Identify which cell holds the provided text, then report its (x, y) central coordinate. 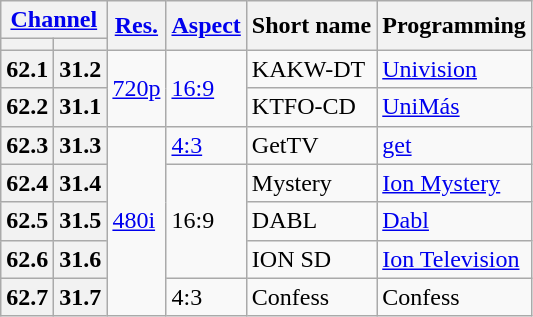
62.5 (28, 221)
Channel (54, 20)
Short name (311, 26)
Ion Television (454, 259)
ION SD (311, 259)
31.3 (80, 145)
KAKW-DT (311, 69)
31.7 (80, 297)
Res. (136, 26)
720p (136, 88)
62.6 (28, 259)
62.3 (28, 145)
62.7 (28, 297)
62.1 (28, 69)
DABL (311, 221)
31.6 (80, 259)
Dabl (454, 221)
31.5 (80, 221)
480i (136, 221)
31.2 (80, 69)
Ion Mystery (454, 183)
GetTV (311, 145)
Programming (454, 26)
Univision (454, 69)
KTFO-CD (311, 107)
Aspect (206, 26)
31.4 (80, 183)
get (454, 145)
UniMás (454, 107)
31.1 (80, 107)
Mystery (311, 183)
62.4 (28, 183)
62.2 (28, 107)
